Extract the [x, y] coordinate from the center of the cell holding the provided text.  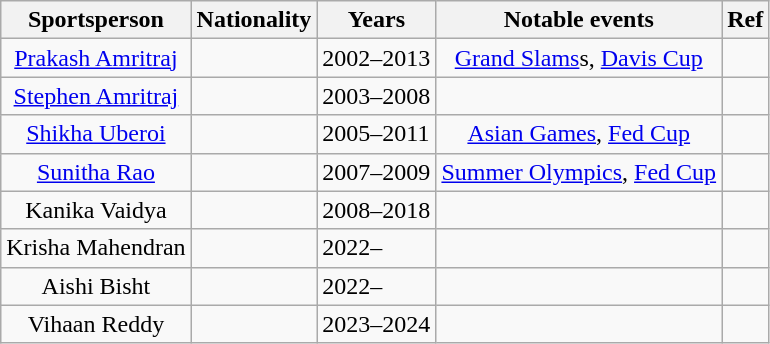
Prakash Amritraj [96, 58]
2003–2008 [376, 96]
Aishi Bisht [96, 286]
Grand Slamss, Davis Cup [579, 58]
2008–2018 [376, 210]
Summer Olympics, Fed Cup [579, 172]
Years [376, 20]
2007–2009 [376, 172]
2023–2024 [376, 324]
Stephen Amritraj [96, 96]
Nationality [254, 20]
2002–2013 [376, 58]
Krisha Mahendran [96, 248]
Sportsperson [96, 20]
Vihaan Reddy [96, 324]
Sunitha Rao [96, 172]
Notable events [579, 20]
Ref [746, 20]
Shikha Uberoi [96, 134]
2005–2011 [376, 134]
Kanika Vaidya [96, 210]
Asian Games, Fed Cup [579, 134]
